For the text-containing cell, return its midpoint in (x, y) coordinate format. 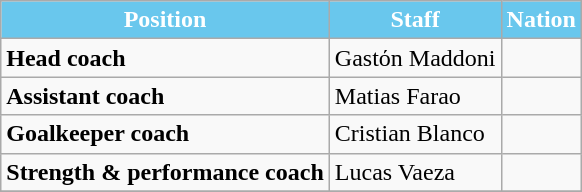
Matias Farao (415, 96)
Lucas Vaeza (415, 172)
Strength & performance coach (166, 172)
Goalkeeper coach (166, 134)
Gastόn Maddoni (415, 58)
Nation (541, 20)
Staff (415, 20)
Assistant coach (166, 96)
Cristian Blanco (415, 134)
Position (166, 20)
Head coach (166, 58)
